Search for the cell housing the specified text and yield its (X, Y) center coordinate. 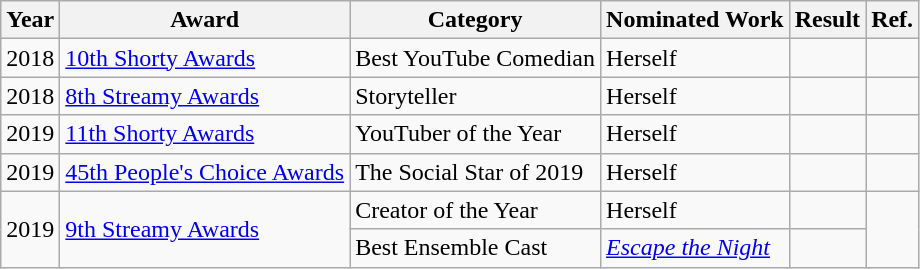
9th Streamy Awards (205, 229)
Nominated Work (696, 20)
Result (827, 20)
45th People's Choice Awards (205, 172)
Best YouTube Comedian (476, 58)
Year (30, 20)
Best Ensemble Cast (476, 248)
Creator of the Year (476, 210)
Escape the Night (696, 248)
YouTuber of the Year (476, 134)
Ref. (892, 20)
10th Shorty Awards (205, 58)
Storyteller (476, 96)
Category (476, 20)
Award (205, 20)
The Social Star of 2019 (476, 172)
11th Shorty Awards (205, 134)
8th Streamy Awards (205, 96)
